Capture the cell that displays the provided text and extract its (x, y) central coordinate. 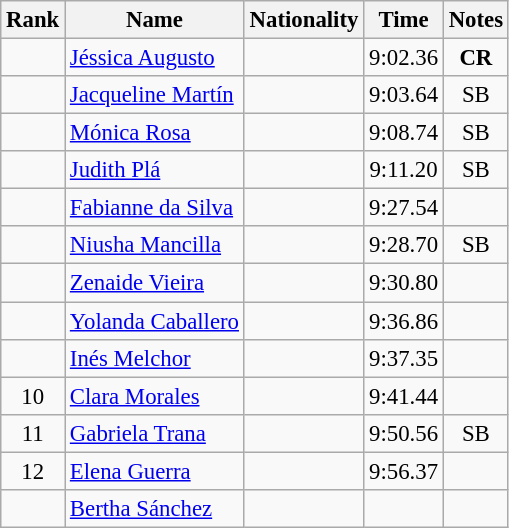
CR (476, 58)
11 (33, 433)
Time (404, 20)
9:30.80 (404, 283)
Gabriela Trana (155, 433)
9:08.74 (404, 133)
10 (33, 396)
Inés Melchor (155, 358)
Fabianne da Silva (155, 208)
Name (155, 20)
9:41.44 (404, 396)
Elena Guerra (155, 471)
Rank (33, 20)
9:36.86 (404, 321)
Jacqueline Martín (155, 95)
9:50.56 (404, 433)
Yolanda Caballero (155, 321)
9:28.70 (404, 245)
Zenaide Vieira (155, 283)
9:03.64 (404, 95)
Nationality (304, 20)
Niusha Mancilla (155, 245)
Clara Morales (155, 396)
9:56.37 (404, 471)
9:37.35 (404, 358)
12 (33, 471)
9:11.20 (404, 170)
Bertha Sánchez (155, 509)
9:27.54 (404, 208)
Judith Plá (155, 170)
Jéssica Augusto (155, 58)
9:02.36 (404, 58)
Notes (476, 20)
Mónica Rosa (155, 133)
